Output the (x, y) coordinate of the center of the cell containing the given text.  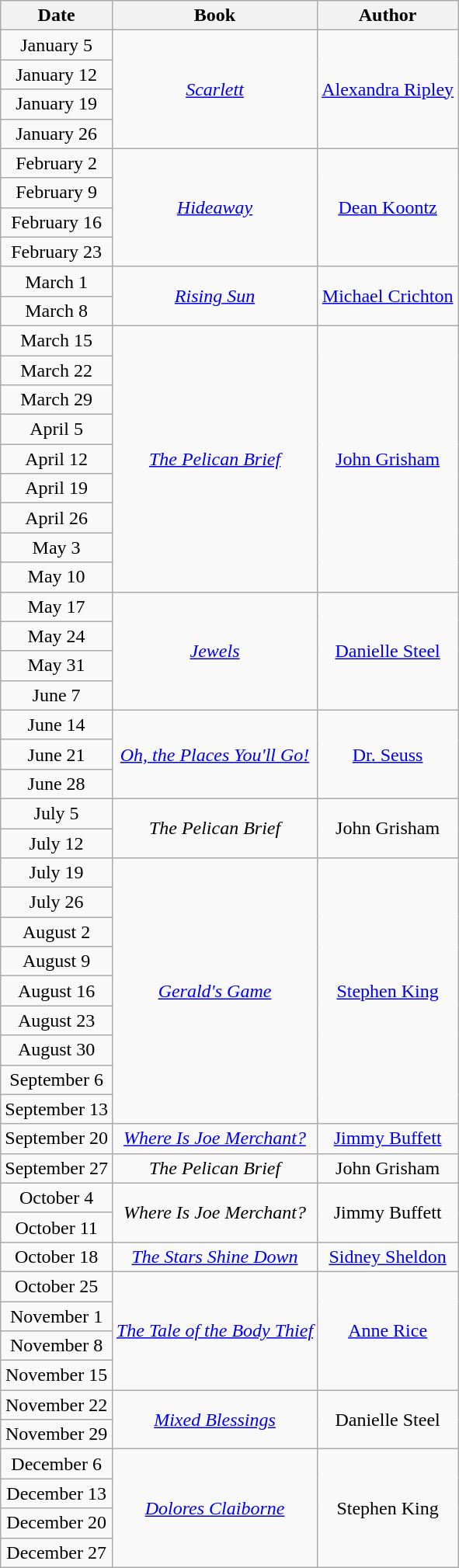
April 19 (57, 488)
Date (57, 16)
The Stars Shine Down (214, 1257)
June 28 (57, 784)
July 19 (57, 873)
December 20 (57, 1523)
June 21 (57, 754)
August 2 (57, 932)
Book (214, 16)
July 12 (57, 843)
March 8 (57, 311)
The Tale of the Body Thief (214, 1330)
October 11 (57, 1227)
Hideaway (214, 207)
March 29 (57, 400)
January 19 (57, 104)
February 23 (57, 252)
March 15 (57, 340)
Author (388, 16)
November 29 (57, 1434)
August 30 (57, 1050)
December 13 (57, 1493)
November 1 (57, 1316)
September 13 (57, 1109)
Rising Sun (214, 296)
January 26 (57, 134)
August 23 (57, 1020)
April 5 (57, 429)
Dolores Claiborne (214, 1508)
January 12 (57, 75)
Anne Rice (388, 1330)
March 22 (57, 370)
Alexandra Ripley (388, 89)
December 6 (57, 1464)
Mixed Blessings (214, 1420)
Scarlett (214, 89)
March 1 (57, 281)
February 16 (57, 222)
Jewels (214, 651)
September 6 (57, 1080)
September 20 (57, 1139)
June 14 (57, 725)
Michael Crichton (388, 296)
June 7 (57, 695)
October 25 (57, 1286)
May 10 (57, 577)
November 8 (57, 1346)
November 22 (57, 1405)
Gerald's Game (214, 991)
Oh, the Places You'll Go! (214, 754)
May 24 (57, 636)
Dean Koontz (388, 207)
April 26 (57, 518)
February 2 (57, 163)
February 9 (57, 193)
August 16 (57, 991)
July 26 (57, 902)
May 17 (57, 607)
July 5 (57, 813)
January 5 (57, 45)
April 12 (57, 459)
May 3 (57, 548)
Sidney Sheldon (388, 1257)
December 27 (57, 1552)
August 9 (57, 961)
September 27 (57, 1168)
Dr. Seuss (388, 754)
May 31 (57, 666)
October 18 (57, 1257)
November 15 (57, 1375)
October 4 (57, 1198)
